Identify which cell holds the provided text, then report its [x, y] central coordinate. 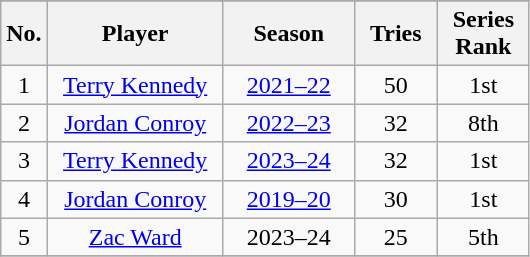
1 [24, 85]
Zac Ward [135, 237]
3 [24, 161]
Tries [396, 34]
2 [24, 123]
8th [483, 123]
2019–20 [288, 199]
Player [135, 34]
2021–22 [288, 85]
50 [396, 85]
No. [24, 34]
5th [483, 237]
2022–23 [288, 123]
30 [396, 199]
Season [288, 34]
25 [396, 237]
Series Rank [483, 34]
5 [24, 237]
4 [24, 199]
